Extract the (x, y) coordinate from the center of the cell holding the provided text.  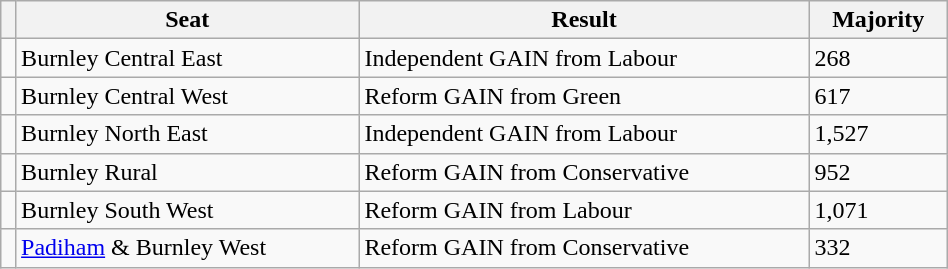
Result (584, 20)
617 (878, 96)
Burnley Rural (188, 172)
Burnley Central West (188, 96)
Burnley North East (188, 134)
1,527 (878, 134)
Burnley Central East (188, 58)
268 (878, 58)
1,071 (878, 210)
Burnley South West (188, 210)
952 (878, 172)
Padiham & Burnley West (188, 248)
Seat (188, 20)
Majority (878, 20)
332 (878, 248)
Reform GAIN from Labour (584, 210)
Reform GAIN from Green (584, 96)
